For the text-containing cell, return its midpoint in [x, y] coordinate format. 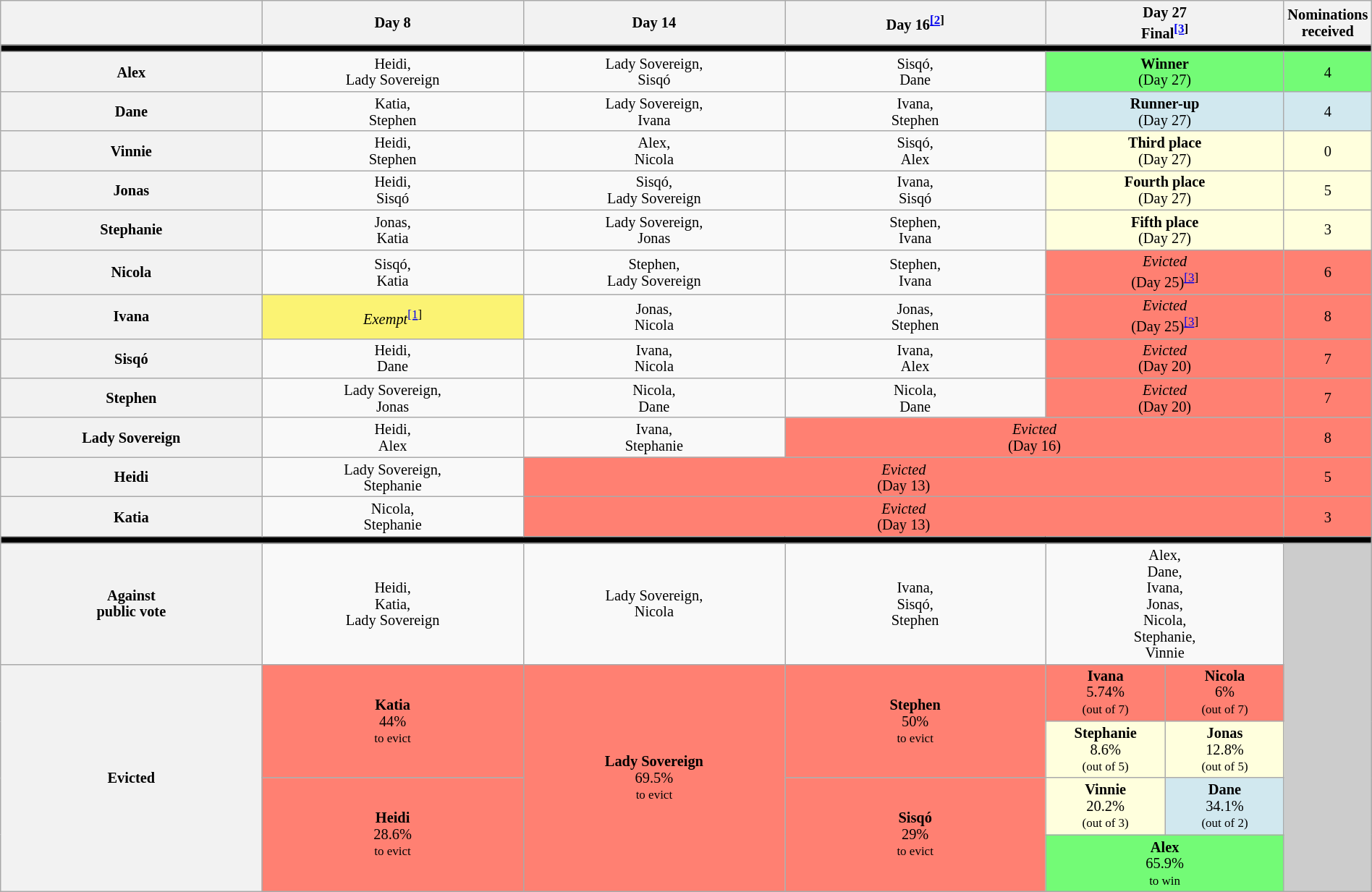
Heidi,Stephen [392, 150]
Vinnie20.2%(out of 3) [1106, 806]
Alex,Nicola [654, 150]
Sisqó [132, 359]
Day 16[2] [915, 22]
Againstpublic vote [132, 603]
Winner(Day 27) [1165, 71]
Sisqó,Lady Sovereign [654, 190]
Ivana,Alex [915, 359]
Ivana [132, 315]
Heidi [132, 477]
Sisqó,Alex [915, 150]
Ivana,Sisqó,Stephen [915, 603]
Jonas12.8%(out of 5) [1225, 749]
Sisqó29%to evict [915, 835]
Nicola [132, 272]
Alex65.9%to win [1165, 864]
Heidi28.6%to evict [392, 835]
Day 14 [654, 22]
Stephen [132, 398]
Jonas [132, 190]
Ivana,Stephen [915, 111]
Dane [132, 111]
Heidi,Alex [392, 437]
Katia44%to evict [392, 721]
Alex,Dane,Ivana,Jonas,Nicola,Stephanie,Vinnie [1165, 603]
Sisqó,Dane [915, 71]
Jonas,Nicola [654, 315]
0 [1327, 150]
6 [1327, 272]
Evicted(Day 25)[3] [1165, 315]
Heidi,Sisqó [392, 190]
Jonas,Katia [392, 230]
Alex [132, 71]
Nicola6%(out of 7) [1225, 693]
Lady Sovereign,Sisqó [654, 71]
Sisqó,Katia [392, 272]
Nominationsreceived [1327, 22]
Evicted(Day 16) [1035, 437]
Lady Sovereign,Nicola [654, 603]
Exempt[1] [392, 315]
Lady Sovereign [132, 437]
Stephanie [132, 230]
Day 8 [392, 22]
Ivana,Sisqó [915, 190]
Fifth place(Day 27) [1165, 230]
Lady Sovereign,Ivana [654, 111]
Katia [132, 517]
Vinnie [132, 150]
Ivana,Nicola [654, 359]
Heidi,Lady Sovereign [392, 71]
Nicola,Stephanie [392, 517]
Fourth place(Day 27) [1165, 190]
Lady Sovereign69.5%to evict [654, 778]
Day 27Final[3] [1165, 22]
Ivana,Stephanie [654, 437]
Ivana5.74%(out of 7) [1106, 693]
Stephanie8.6%(out of 5) [1106, 749]
Heidi,Katia,Lady Sovereign [392, 603]
Dane34.1%(out of 2) [1225, 806]
Evicted [132, 778]
Lady Sovereign,Stephanie [392, 477]
Katia,Stephen [392, 111]
Runner-up(Day 27) [1165, 111]
Stephen50%to evict [915, 721]
Jonas,Stephen [915, 315]
Third place(Day 27) [1165, 150]
Stephen,Lady Sovereign [654, 272]
Evicted (Day 25)[3] [1165, 272]
Heidi,Dane [392, 359]
